Capture the cell that displays the provided text and extract its [x, y] central coordinate. 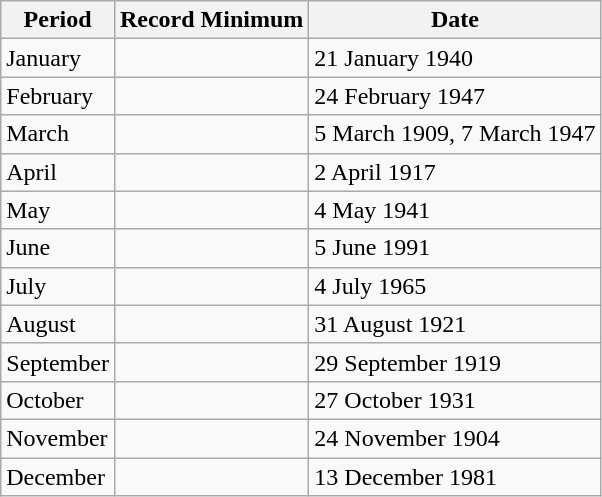
April [58, 172]
29 September 1919 [455, 362]
May [58, 210]
February [58, 96]
13 December 1981 [455, 477]
August [58, 324]
4 May 1941 [455, 210]
31 August 1921 [455, 324]
Record Minimum [211, 20]
March [58, 134]
2 April 1917 [455, 172]
November [58, 438]
5 March 1909, 7 March 1947 [455, 134]
Period [58, 20]
5 June 1991 [455, 248]
December [58, 477]
June [58, 248]
July [58, 286]
4 July 1965 [455, 286]
21 January 1940 [455, 58]
24 February 1947 [455, 96]
24 November 1904 [455, 438]
September [58, 362]
October [58, 400]
January [58, 58]
27 October 1931 [455, 400]
Date [455, 20]
